Extract the [x, y] coordinate from the center of the cell holding the provided text.  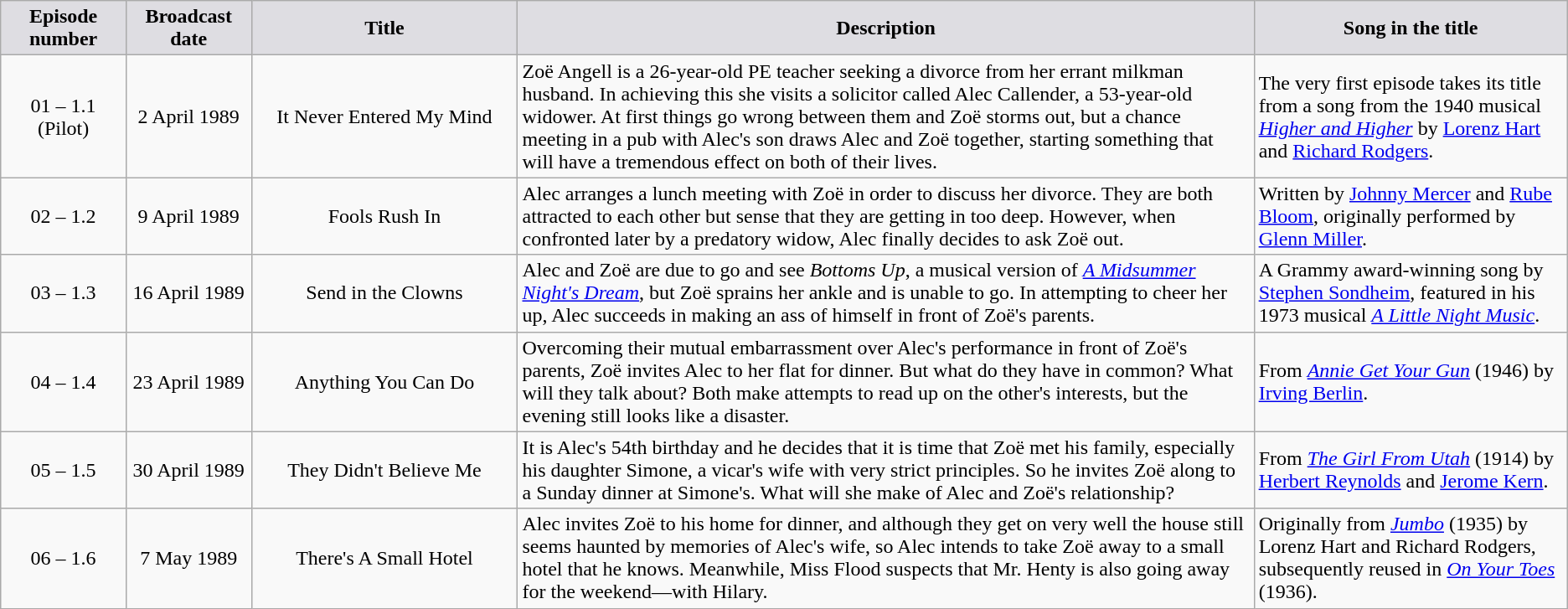
Song in the title [1411, 28]
06 – 1.6 [64, 558]
Send in the Clowns [384, 293]
It Never Entered My Mind [384, 116]
23 April 1989 [188, 382]
A Grammy award-winning song by Stephen Sondheim, featured in his 1973 musical A Little Night Music. [1411, 293]
9 April 1989 [188, 216]
Anything You Can Do [384, 382]
The very first episode takes its title from a song from the 1940 musical Higher and Higher by Lorenz Hart and Richard Rodgers. [1411, 116]
They Didn't Believe Me [384, 470]
2 April 1989 [188, 116]
There's A Small Hotel [384, 558]
04 – 1.4 [64, 382]
02 – 1.2 [64, 216]
Originally from Jumbo (1935) by Lorenz Hart and Richard Rodgers, subsequently reused in On Your Toes (1936). [1411, 558]
Fools Rush In [384, 216]
05 – 1.5 [64, 470]
Episode number [64, 28]
30 April 1989 [188, 470]
7 May 1989 [188, 558]
16 April 1989 [188, 293]
01 – 1.1 (Pilot) [64, 116]
Description [886, 28]
From The Girl From Utah (1914) by Herbert Reynolds and Jerome Kern. [1411, 470]
Broadcast date [188, 28]
Title [384, 28]
From Annie Get Your Gun (1946) by Irving Berlin. [1411, 382]
03 – 1.3 [64, 293]
Written by Johnny Mercer and Rube Bloom, originally performed by Glenn Miller. [1411, 216]
